Extract the [x, y] coordinate from the center of the cell holding the provided text.  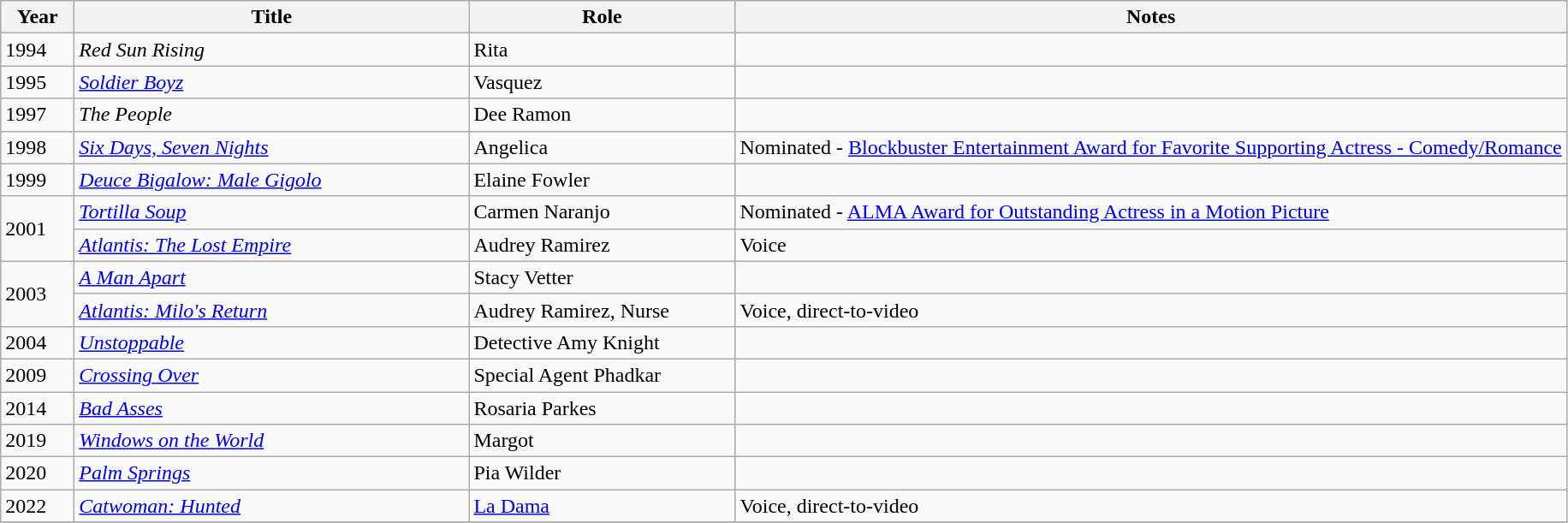
Audrey Ramirez [603, 245]
Tortilla Soup [272, 212]
Pia Wilder [603, 473]
Catwoman: Hunted [272, 506]
Atlantis: The Lost Empire [272, 245]
Carmen Naranjo [603, 212]
Year [38, 17]
Dee Ramon [603, 115]
Bad Asses [272, 408]
2020 [38, 473]
Soldier Boyz [272, 82]
Notes [1150, 17]
Stacy Vetter [603, 277]
Vasquez [603, 82]
2022 [38, 506]
Voice [1150, 245]
2003 [38, 294]
Windows on the World [272, 441]
Crossing Over [272, 375]
2009 [38, 375]
Rosaria Parkes [603, 408]
1995 [38, 82]
Role [603, 17]
Deuce Bigalow: Male Gigolo [272, 180]
2004 [38, 342]
Audrey Ramirez, Nurse [603, 310]
Rita [603, 50]
Red Sun Rising [272, 50]
2014 [38, 408]
1994 [38, 50]
Elaine Fowler [603, 180]
Atlantis: Milo's Return [272, 310]
Margot [603, 441]
Detective Amy Knight [603, 342]
1999 [38, 180]
Angelica [603, 147]
Unstoppable [272, 342]
Nominated - ALMA Award for Outstanding Actress in a Motion Picture [1150, 212]
2001 [38, 229]
1998 [38, 147]
Special Agent Phadkar [603, 375]
1997 [38, 115]
A Man Apart [272, 277]
La Dama [603, 506]
2019 [38, 441]
Nominated - Blockbuster Entertainment Award for Favorite Supporting Actress - Comedy/Romance [1150, 147]
Palm Springs [272, 473]
The People [272, 115]
Six Days, Seven Nights [272, 147]
Title [272, 17]
